Return [X, Y] of the center of cell containing provided text 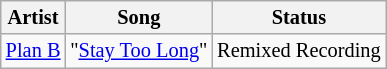
Song [138, 17]
Status [298, 17]
Remixed Recording [298, 51]
Artist [34, 17]
"Stay Too Long" [138, 51]
Plan B [34, 51]
